Pinpoint the cell where the given text exists, returning its (x, y) midpoint coordinate. 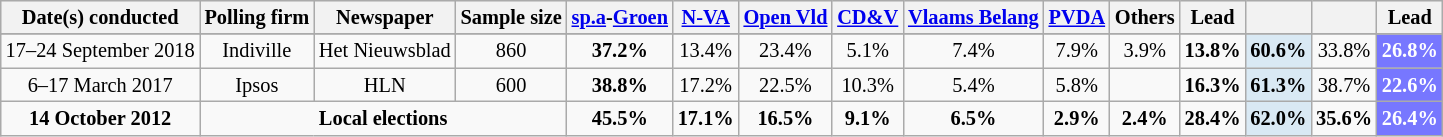
Sample size (512, 17)
860 (512, 51)
16.5% (786, 118)
13.8% (1213, 51)
60.6% (1278, 51)
14 October 2012 (100, 118)
CD&V (868, 17)
5.4% (974, 85)
28.4% (1213, 118)
16.3% (1213, 85)
22.6% (1410, 85)
3.9% (1145, 51)
38.7% (1344, 85)
Date(s) conducted (100, 17)
17.2% (706, 85)
Polling firm (257, 17)
26.4% (1410, 118)
22.5% (786, 85)
45.5% (620, 118)
Open Vld (786, 17)
Others (1145, 17)
HLN (385, 85)
Newspaper (385, 17)
9.1% (868, 118)
Indiville (257, 51)
62.0% (1278, 118)
Het Nieuwsblad (385, 51)
26.8% (1410, 51)
7.9% (1077, 51)
Vlaams Belang (974, 17)
N-VA (706, 17)
33.8% (1344, 51)
5.1% (868, 51)
17.1% (706, 118)
2.4% (1145, 118)
600 (512, 85)
61.3% (1278, 85)
2.9% (1077, 118)
sp.a-Groen (620, 17)
35.6% (1344, 118)
Ipsos (257, 85)
17–24 September 2018 (100, 51)
23.4% (786, 51)
5.8% (1077, 85)
10.3% (868, 85)
37.2% (620, 51)
Local elections (384, 118)
7.4% (974, 51)
PVDA (1077, 17)
38.8% (620, 85)
13.4% (706, 51)
6–17 March 2017 (100, 85)
6.5% (974, 118)
